Identify which cell holds the provided text, then report its [x, y] central coordinate. 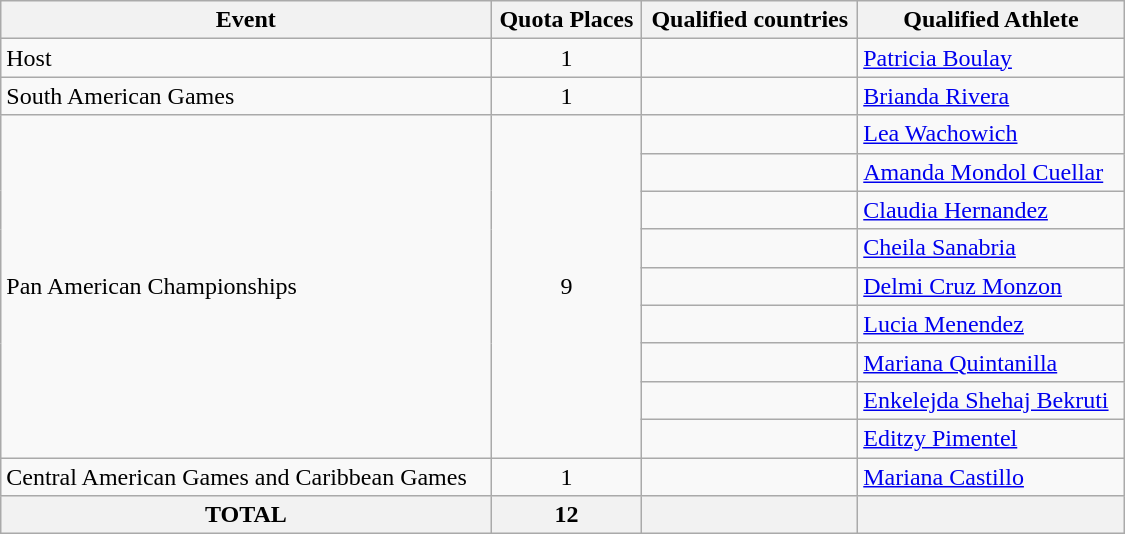
12 [566, 515]
Lucia Menendez [992, 324]
Enkelejda Shehaj Bekruti [992, 400]
Claudia Hernandez [992, 210]
Patricia Boulay [992, 58]
Editzy Pimentel [992, 438]
Host [246, 58]
Quota Places [566, 20]
Brianda Rivera [992, 96]
Cheila Sanabria [992, 248]
Event [246, 20]
Delmi Cruz Monzon [992, 286]
Lea Wachowich [992, 134]
TOTAL [246, 515]
Qualified Athlete [992, 20]
Qualified countries [750, 20]
Mariana Quintanilla [992, 362]
9 [566, 286]
Central American Games and Caribbean Games [246, 477]
Pan American Championships [246, 286]
South American Games [246, 96]
Mariana Castillo [992, 477]
Amanda Mondol Cuellar [992, 172]
